For the text-containing cell, return its midpoint in (x, y) coordinate format. 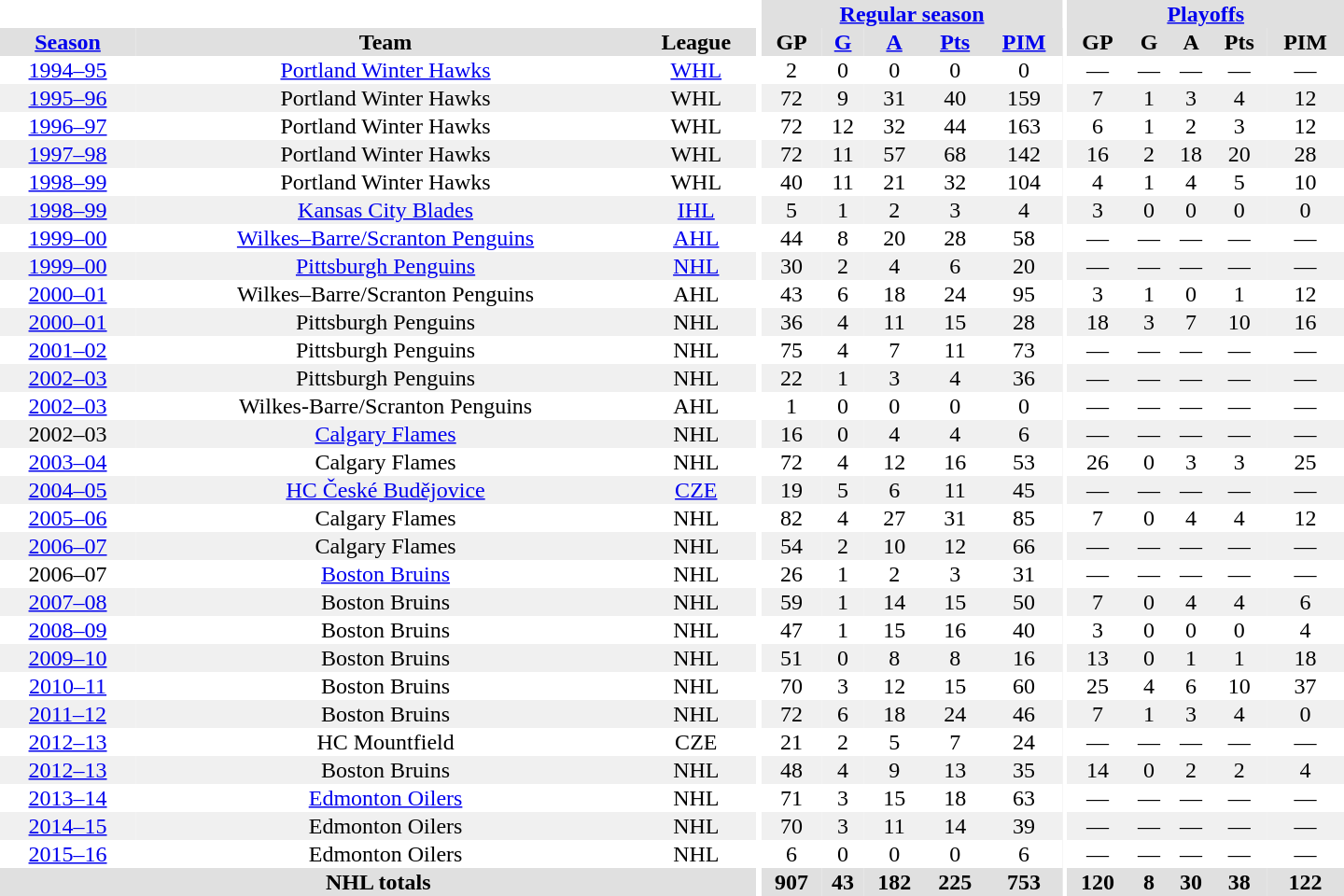
2003–04 (67, 462)
2014–15 (67, 826)
47 (791, 630)
60 (1025, 686)
163 (1025, 126)
73 (1025, 350)
19 (791, 490)
68 (956, 154)
54 (791, 546)
142 (1025, 154)
2008–09 (67, 630)
Playoffs (1206, 14)
1994–95 (67, 70)
1995–96 (67, 98)
2011–12 (67, 714)
75 (791, 350)
2007–08 (67, 602)
66 (1025, 546)
63 (1025, 798)
HC České Budějovice (385, 490)
1997–98 (67, 154)
58 (1025, 238)
907 (791, 882)
2005–06 (67, 518)
22 (791, 378)
39 (1025, 826)
2013–14 (67, 798)
45 (1025, 490)
82 (791, 518)
2015–16 (67, 854)
27 (894, 518)
League (696, 42)
2001–02 (67, 350)
95 (1025, 294)
Regular season (913, 14)
46 (1025, 714)
85 (1025, 518)
753 (1025, 882)
2009–10 (67, 658)
1996–97 (67, 126)
50 (1025, 602)
120 (1098, 882)
35 (1025, 770)
225 (956, 882)
2004–05 (67, 490)
NHL totals (379, 882)
Season (67, 42)
Wilkes-Barre/Scranton Penguins (385, 406)
71 (791, 798)
Kansas City Blades (385, 210)
Team (385, 42)
48 (791, 770)
53 (1025, 462)
104 (1025, 182)
59 (791, 602)
2010–11 (67, 686)
57 (894, 154)
51 (791, 658)
IHL (696, 210)
38 (1239, 882)
122 (1305, 882)
HC Mountfield (385, 742)
37 (1305, 686)
182 (894, 882)
159 (1025, 98)
